Search for the cell housing the specified text and yield its (x, y) center coordinate. 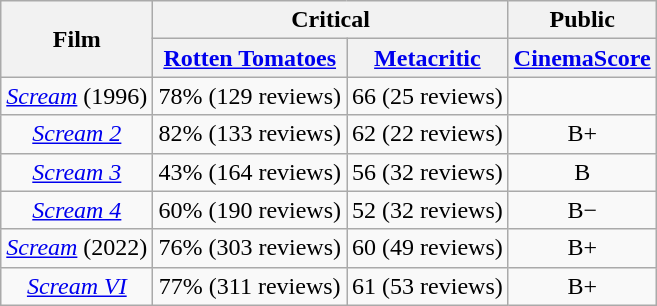
43% (164 reviews) (250, 172)
Scream VI (77, 286)
60 (49 reviews) (428, 248)
76% (303 reviews) (250, 248)
61 (53 reviews) (428, 286)
Scream (2022) (77, 248)
60% (190 reviews) (250, 210)
Public (582, 20)
56 (32 reviews) (428, 172)
62 (22 reviews) (428, 134)
66 (25 reviews) (428, 96)
Scream (1996) (77, 96)
Film (77, 39)
Metacritic (428, 58)
Critical (330, 20)
B (582, 172)
82% (133 reviews) (250, 134)
Scream 3 (77, 172)
52 (32 reviews) (428, 210)
B− (582, 210)
77% (311 reviews) (250, 286)
CinemaScore (582, 58)
Rotten Tomatoes (250, 58)
Scream 4 (77, 210)
Scream 2 (77, 134)
78% (129 reviews) (250, 96)
